Find where the given text appears and provide that cell's center as [X, Y] coordinate. 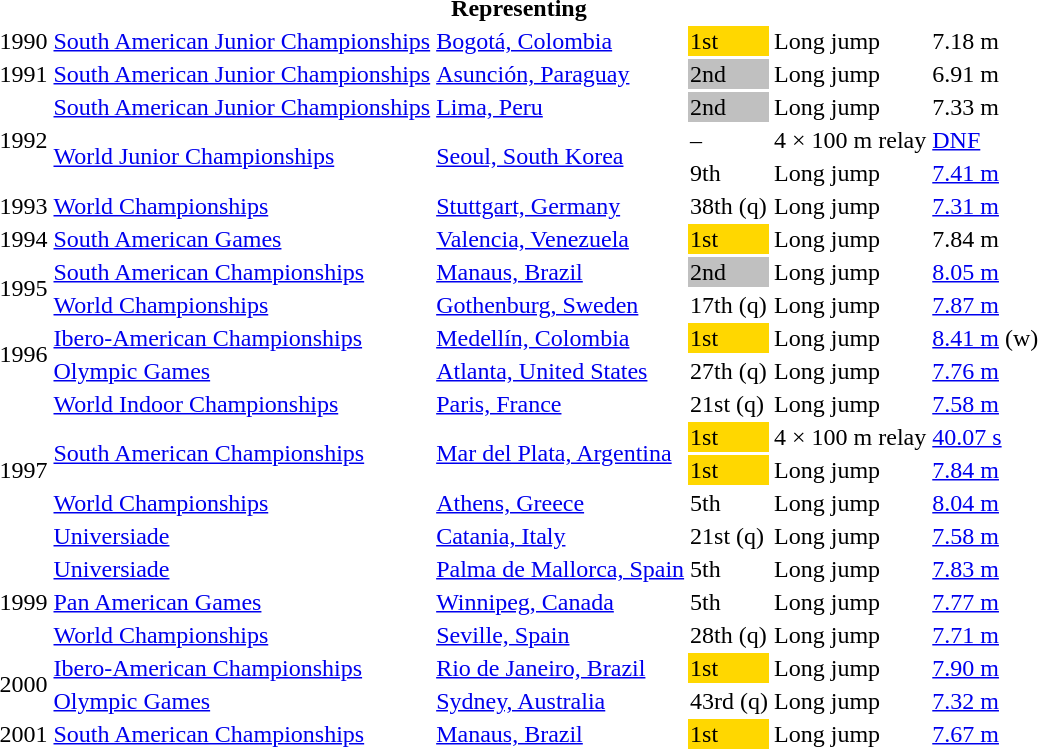
Seoul, South Korea [560, 156]
Valencia, Venezuela [560, 239]
27th (q) [730, 371]
Rio de Janeiro, Brazil [560, 668]
South American Games [242, 239]
World Indoor Championships [242, 404]
Asunción, Paraguay [560, 74]
Stuttgart, Germany [560, 206]
Catania, Italy [560, 536]
Winnipeg, Canada [560, 602]
World Junior Championships [242, 156]
Medellín, Colombia [560, 338]
9th [730, 173]
43rd (q) [730, 701]
Atlanta, United States [560, 371]
38th (q) [730, 206]
Gothenburg, Sweden [560, 305]
Athens, Greece [560, 503]
Paris, France [560, 404]
– [730, 140]
28th (q) [730, 635]
Sydney, Australia [560, 701]
Pan American Games [242, 602]
Lima, Peru [560, 107]
Seville, Spain [560, 635]
Bogotá, Colombia [560, 41]
Mar del Plata, Argentina [560, 454]
Palma de Mallorca, Spain [560, 569]
17th (q) [730, 305]
